Extract the (x, y) coordinate from the center of the cell holding the provided text.  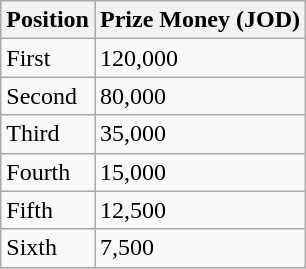
Fifth (48, 210)
Sixth (48, 248)
80,000 (200, 96)
Prize Money (JOD) (200, 20)
7,500 (200, 248)
12,500 (200, 210)
35,000 (200, 134)
Fourth (48, 172)
Third (48, 134)
First (48, 58)
Position (48, 20)
Second (48, 96)
120,000 (200, 58)
15,000 (200, 172)
